Return the (X, Y) coordinate for the center point of the cell that contains the specified text.  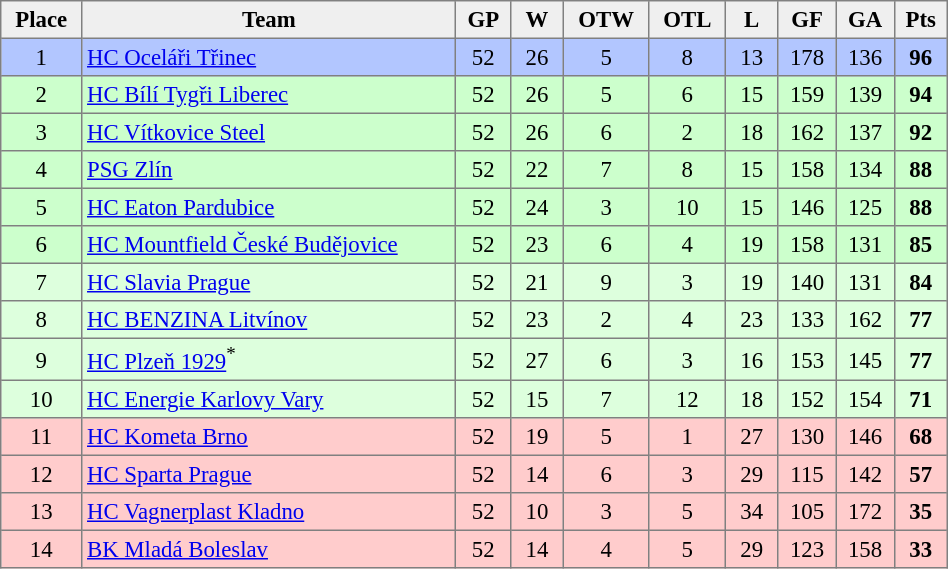
84 (920, 282)
L (752, 20)
130 (807, 437)
172 (865, 512)
HC Sparta Prague (269, 474)
HC Kometa Brno (269, 437)
Pts (920, 20)
94 (920, 95)
HC Bílí Tygři Liberec (269, 95)
GA (865, 20)
85 (920, 245)
24 (538, 207)
OTL (687, 20)
GP (484, 20)
33 (920, 549)
PSG Zlín (269, 170)
HC Plzeň 1929* (269, 359)
HC Vítkovice Steel (269, 132)
152 (807, 399)
123 (807, 549)
96 (920, 57)
HC Eaton Pardubice (269, 207)
57 (920, 474)
34 (752, 512)
140 (807, 282)
35 (920, 512)
HC Vagnerplast Kladno (269, 512)
68 (920, 437)
HC Oceláři Třinec (269, 57)
133 (807, 320)
153 (807, 359)
139 (865, 95)
11 (42, 437)
W (538, 20)
71 (920, 399)
105 (807, 512)
134 (865, 170)
Team (269, 20)
HC Mountfield České Budějovice (269, 245)
BK Mladá Boleslav (269, 549)
16 (752, 359)
154 (865, 399)
142 (865, 474)
136 (865, 57)
145 (865, 359)
115 (807, 474)
Place (42, 20)
125 (865, 207)
OTW (606, 20)
22 (538, 170)
GF (807, 20)
178 (807, 57)
159 (807, 95)
92 (920, 132)
HC BENZINA Litvínov (269, 320)
21 (538, 282)
137 (865, 132)
HC Energie Karlovy Vary (269, 399)
HC Slavia Prague (269, 282)
